Provide the (x, y) coordinate of the cell's center where the given text is located.  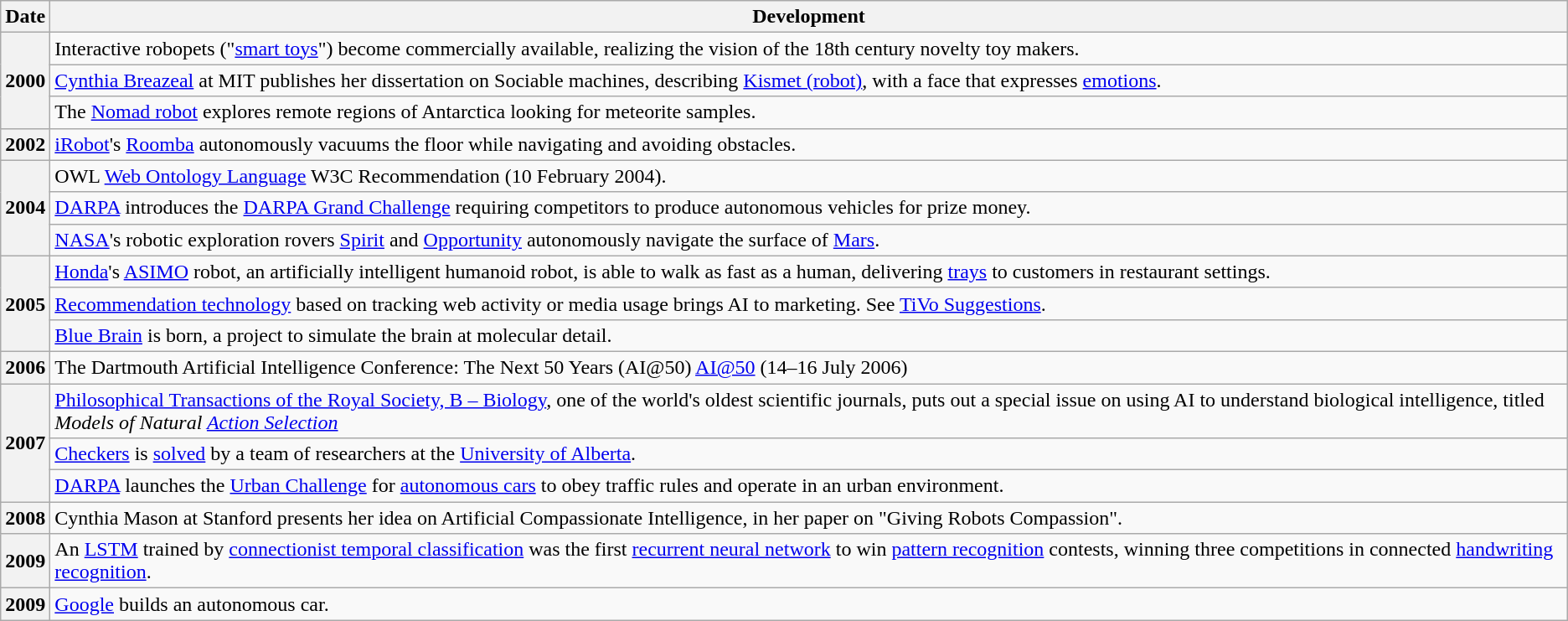
2000 (25, 80)
NASA's robotic exploration rovers Spirit and Opportunity autonomously navigate the surface of Mars. (809, 240)
2004 (25, 208)
2007 (25, 442)
iRobot's Roomba autonomously vacuums the floor while navigating and avoiding obstacles. (809, 144)
The Dartmouth Artificial Intelligence Conference: The Next 50 Years (AI@50) AI@50 (14–16 July 2006) (809, 367)
Google builds an autonomous car. (809, 604)
Cynthia Mason at Stanford presents her idea on Artificial Compassionate Intelligence, in her paper on "Giving Robots Compassion". (809, 518)
2006 (25, 367)
Cynthia Breazeal at MIT publishes her dissertation on Sociable machines, describing Kismet (robot), with a face that expresses emotions. (809, 80)
Checkers is solved by a team of researchers at the University of Alberta. (809, 454)
DARPA introduces the DARPA Grand Challenge requiring competitors to produce autonomous vehicles for prize money. (809, 208)
Interactive robopets ("smart toys") become commercially available, realizing the vision of the 18th century novelty toy makers. (809, 49)
Development (809, 17)
Blue Brain is born, a project to simulate the brain at molecular detail. (809, 335)
DARPA launches the Urban Challenge for autonomous cars to obey traffic rules and operate in an urban environment. (809, 486)
2008 (25, 518)
Date (25, 17)
2002 (25, 144)
2005 (25, 303)
Recommendation technology based on tracking web activity or media usage brings AI to marketing. See TiVo Suggestions. (809, 303)
The Nomad robot explores remote regions of Antarctica looking for meteorite samples. (809, 112)
OWL Web Ontology Language W3C Recommendation (10 February 2004). (809, 176)
